Pinpoint the cell where the given text exists, returning its (X, Y) midpoint coordinate. 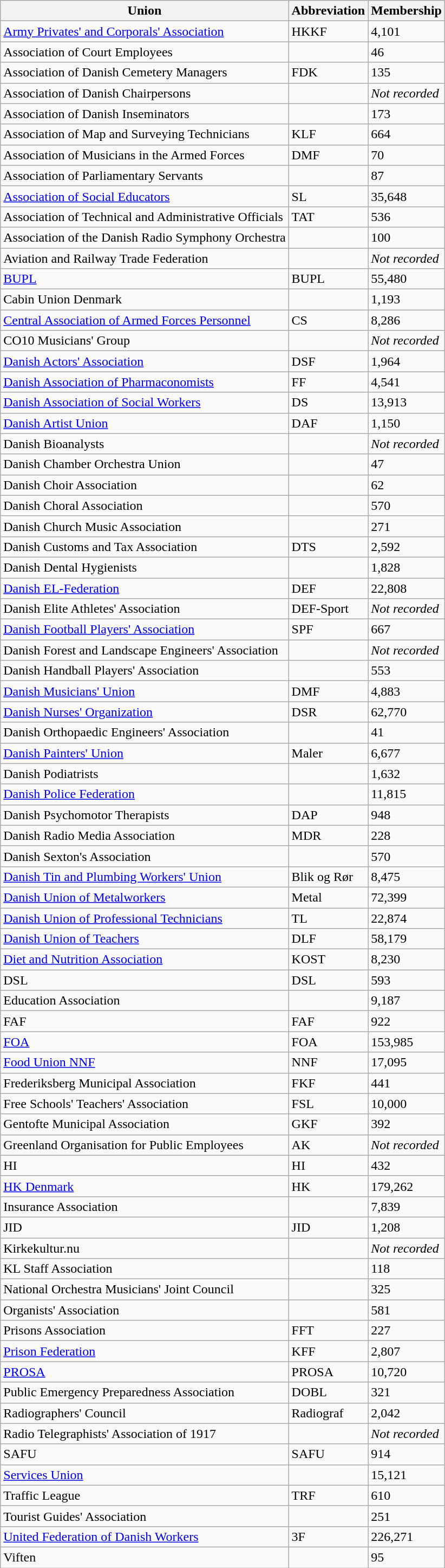
7,839 (407, 1207)
392 (407, 1124)
SL (328, 196)
87 (407, 176)
41 (407, 733)
Association of Map and Surveying Technicians (145, 134)
8,230 (407, 960)
FDK (328, 73)
914 (407, 1454)
Abbreviation (328, 11)
TL (328, 918)
Radiographers' Council (145, 1413)
Danish Artist Union (145, 423)
Danish Chamber Orchestra Union (145, 464)
Danish Union of Teachers (145, 939)
667 (407, 630)
Danish Choir Association (145, 485)
70 (407, 155)
Danish Actors' Association (145, 361)
CO10 Musicians' Group (145, 341)
Army Privates' and Corporals' Association (145, 31)
Danish Elite Athletes' Association (145, 609)
AK (328, 1145)
GKF (328, 1124)
22,874 (407, 918)
2,042 (407, 1413)
Cabin Union Denmark (145, 300)
Danish Painters' Union (145, 753)
17,095 (407, 1062)
1,964 (407, 361)
HK Denmark (145, 1186)
National Orchestra Musicians' Joint Council (145, 1290)
Danish Musicians' Union (145, 691)
Prison Federation (145, 1351)
Prisons Association (145, 1331)
Association of Social Educators (145, 196)
HK (328, 1186)
Danish Choral Association (145, 506)
Danish Football Players' Association (145, 630)
227 (407, 1331)
Danish Tin and Plumbing Workers' Union (145, 877)
72,399 (407, 897)
46 (407, 52)
Association of Court Employees (145, 52)
581 (407, 1310)
Metal (328, 897)
9,187 (407, 1001)
95 (407, 1557)
55,480 (407, 279)
Danish Police Federation (145, 794)
610 (407, 1495)
TAT (328, 217)
Education Association (145, 1001)
Services Union (145, 1475)
13,913 (407, 403)
Association of the Danish Radio Symphony Orchestra (145, 237)
2,807 (407, 1351)
FFT (328, 1331)
Union (145, 11)
153,985 (407, 1042)
22,808 (407, 588)
15,121 (407, 1475)
DS (328, 403)
Blik og Rør (328, 877)
Central Association of Armed Forces Personnel (145, 320)
DEF (328, 588)
Association of Technical and Administrative Officials (145, 217)
321 (407, 1392)
Food Union NNF (145, 1062)
58,179 (407, 939)
Tourist Guides' Association (145, 1516)
Traffic League (145, 1495)
DAF (328, 423)
Danish Nurses' Organization (145, 712)
DLF (328, 939)
Organists' Association (145, 1310)
6,677 (407, 753)
593 (407, 980)
Danish Forest and Landscape Engineers' Association (145, 650)
62,770 (407, 712)
Danish Union of Metalworkers (145, 897)
Viften (145, 1557)
1,632 (407, 774)
922 (407, 1021)
SPF (328, 630)
DAP (328, 815)
226,271 (407, 1537)
Radiograf (328, 1413)
MDR (328, 835)
Association of Danish Inseminators (145, 114)
441 (407, 1083)
Greenland Organisation for Public Employees (145, 1145)
Radio Telegraphists' Association of 1917 (145, 1434)
173 (407, 114)
Danish Psychomotor Therapists (145, 815)
Association of Danish Cemetery Managers (145, 73)
536 (407, 217)
35,648 (407, 196)
DTS (328, 547)
Danish Association of Pharmaconomists (145, 382)
Diet and Nutrition Association (145, 960)
11,815 (407, 794)
Danish Handball Players' Association (145, 671)
251 (407, 1516)
Danish Bioanalysts (145, 444)
432 (407, 1165)
Membership (407, 11)
Danish Union of Professional Technicians (145, 918)
10,000 (407, 1104)
325 (407, 1290)
KLF (328, 134)
179,262 (407, 1186)
10,720 (407, 1372)
Association of Parliamentary Servants (145, 176)
4,541 (407, 382)
948 (407, 815)
FSL (328, 1104)
100 (407, 237)
Danish Church Music Association (145, 526)
118 (407, 1269)
FKF (328, 1083)
KOST (328, 960)
Aviation and Railway Trade Federation (145, 258)
DSF (328, 361)
HKKF (328, 31)
47 (407, 464)
3F (328, 1537)
KFF (328, 1351)
DEF-Sport (328, 609)
Association of Danish Chairpersons (145, 93)
Association of Musicians in the Armed Forces (145, 155)
Danish Dental Hygienists (145, 567)
Maler (328, 753)
4,101 (407, 31)
1,828 (407, 567)
Danish Orthopaedic Engineers' Association (145, 733)
8,286 (407, 320)
Frederiksberg Municipal Association (145, 1083)
1,208 (407, 1227)
8,475 (407, 877)
NNF (328, 1062)
Gentofte Municipal Association (145, 1124)
2,592 (407, 547)
Danish Sexton's Association (145, 856)
135 (407, 73)
Free Schools' Teachers' Association (145, 1104)
DOBL (328, 1392)
Danish Radio Media Association (145, 835)
DSR (328, 712)
1,150 (407, 423)
CS (328, 320)
Public Emergency Preparedness Association (145, 1392)
Insurance Association (145, 1207)
Danish Customs and Tax Association (145, 547)
Danish Podiatrists (145, 774)
United Federation of Danish Workers (145, 1537)
FF (328, 382)
TRF (328, 1495)
664 (407, 134)
Danish EL-Federation (145, 588)
Kirkekultur.nu (145, 1248)
4,883 (407, 691)
Danish Association of Social Workers (145, 403)
228 (407, 835)
KL Staff Association (145, 1269)
1,193 (407, 300)
62 (407, 485)
271 (407, 526)
553 (407, 671)
